Return [X, Y] of the center of cell containing provided text 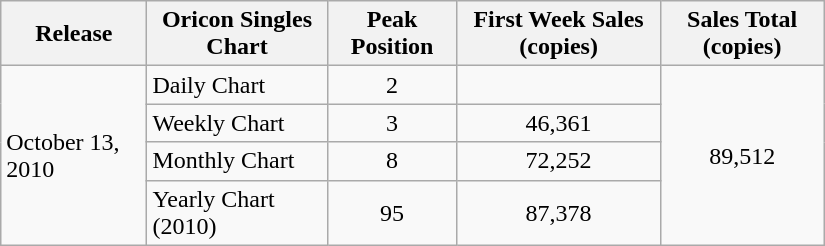
Yearly Chart (2010) [237, 212]
87,378 [558, 212]
Sales Total (copies) [742, 34]
89,512 [742, 156]
46,361 [558, 123]
95 [392, 212]
Release [74, 34]
First Week Sales (copies) [558, 34]
3 [392, 123]
Weekly Chart [237, 123]
8 [392, 161]
Oricon Singles Chart [237, 34]
Daily Chart [237, 85]
Peak Position [392, 34]
72,252 [558, 161]
2 [392, 85]
Monthly Chart [237, 161]
October 13, 2010 [74, 156]
